Extract the (x, y) coordinate from the center of the cell holding the provided text.  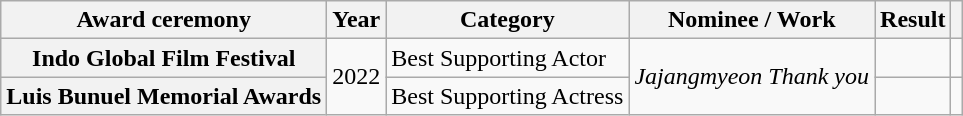
Year (356, 20)
Nominee / Work (752, 20)
Best Supporting Actress (508, 96)
Jajangmyeon Thank you (752, 77)
Award ceremony (164, 20)
Result (913, 20)
Indo Global Film Festival (164, 58)
Luis Bunuel Memorial Awards (164, 96)
Best Supporting Actor (508, 58)
2022 (356, 77)
Category (508, 20)
